Search for the cell housing the specified text and yield its [X, Y] center coordinate. 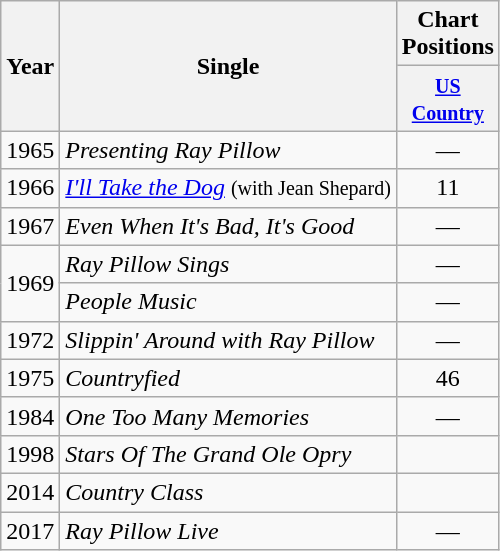
Countryfied [228, 378]
2017 [30, 531]
Slippin' Around with Ray Pillow [228, 340]
1975 [30, 378]
1969 [30, 283]
Single [228, 66]
11 [448, 188]
One Too Many Memories [228, 416]
1972 [30, 340]
46 [448, 378]
Even When It's Bad, It's Good [228, 226]
Country Class [228, 492]
1967 [30, 226]
1998 [30, 454]
People Music [228, 302]
Presenting Ray Pillow [228, 150]
Stars Of The Grand Ole Opry [228, 454]
US Country [448, 98]
2014 [30, 492]
1965 [30, 150]
Ray Pillow Sings [228, 264]
1966 [30, 188]
1984 [30, 416]
Chart Positions [448, 34]
Year [30, 66]
Ray Pillow Live [228, 531]
I'll Take the Dog (with Jean Shepard) [228, 188]
